Find where the given text appears and provide that cell's center as [X, Y] coordinate. 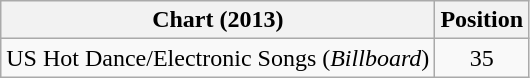
Chart (2013) [218, 20]
US Hot Dance/Electronic Songs (Billboard) [218, 58]
35 [482, 58]
Position [482, 20]
